Return the [X, Y] coordinate for the center point of the cell that contains the specified text.  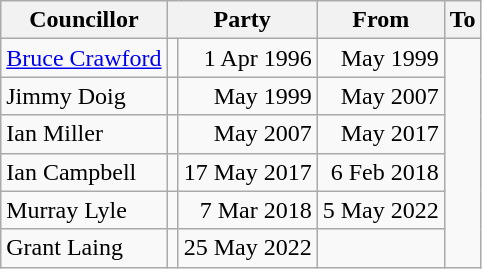
17 May 2017 [248, 172]
To [462, 20]
25 May 2022 [248, 248]
Ian Campbell [84, 172]
5 May 2022 [380, 210]
1 Apr 1996 [248, 58]
Councillor [84, 20]
Jimmy Doig [84, 96]
From [380, 20]
6 Feb 2018 [380, 172]
Murray Lyle [84, 210]
Party [242, 20]
Ian Miller [84, 134]
Grant Laing [84, 248]
7 Mar 2018 [248, 210]
May 2017 [380, 134]
Bruce Crawford [84, 58]
